Identify which cell holds the provided text, then report its [x, y] central coordinate. 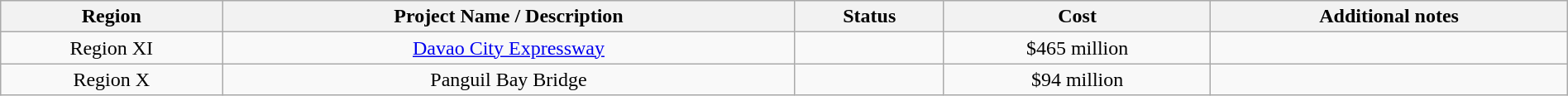
Status [869, 17]
Project Name / Description [509, 17]
Region X [112, 79]
Region [112, 17]
Cost [1077, 17]
Davao City Expressway [509, 48]
Region XI [112, 48]
$94 million [1077, 79]
$465 million [1077, 48]
Additional notes [1389, 17]
Panguil Bay Bridge [509, 79]
